Return the [x, y] coordinate for the center point of the cell that contains the specified text.  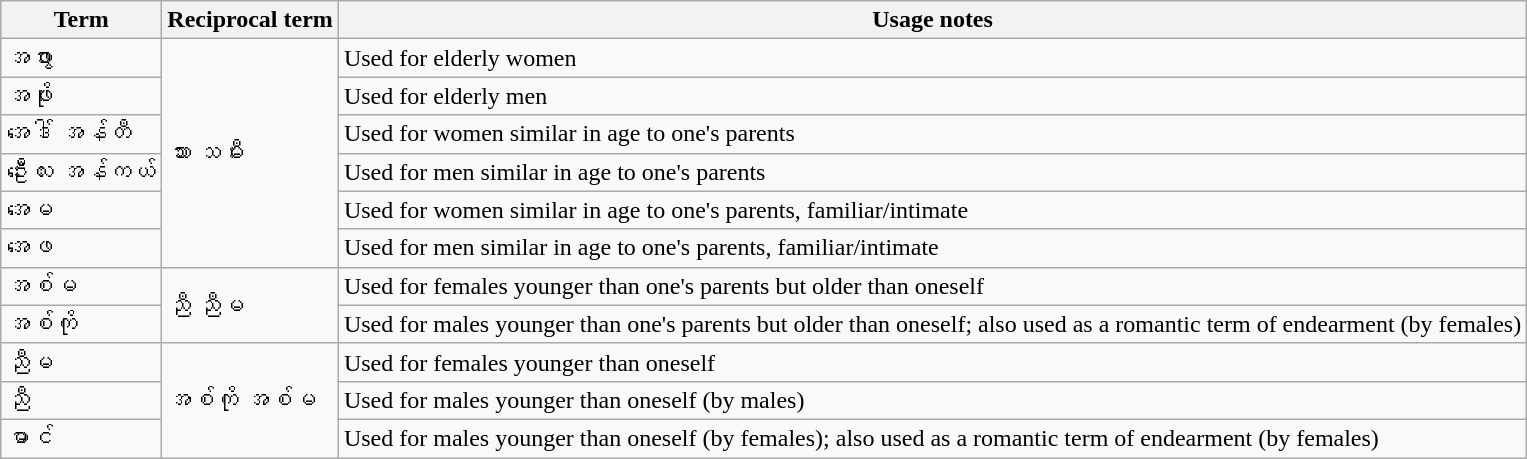
Term [82, 20]
အမေ [82, 210]
Used for men similar in age to one's parents [932, 172]
သား သမီး [250, 153]
Used for women similar in age to one's parents, familiar/intimate [932, 210]
အစ်ကို [82, 324]
အစ်မ [82, 286]
Used for males younger than oneself (by females); also used as a romantic term of endearment (by females) [932, 438]
အစ်ကို အစ်မ [250, 400]
ဦးလေး အန်ကယ် [82, 172]
မောင် [82, 438]
အဖွား [82, 58]
Reciprocal term [250, 20]
Used for women similar in age to one's parents [932, 134]
Used for elderly women [932, 58]
Used for females younger than oneself [932, 362]
ညီ ညီမ [250, 305]
Used for males younger than oneself (by males) [932, 400]
Used for males younger than one's parents but older than oneself; also used as a romantic term of endearment (by females) [932, 324]
ညီမ [82, 362]
အဖိုး [82, 96]
Used for elderly men [932, 96]
အဒေါ် အန်တီ [82, 134]
အဖေ [82, 248]
ညီ [82, 400]
Usage notes [932, 20]
Used for females younger than one's parents but older than oneself [932, 286]
Used for men similar in age to one's parents, familiar/intimate [932, 248]
